Capture the cell that displays the provided text and extract its (X, Y) central coordinate. 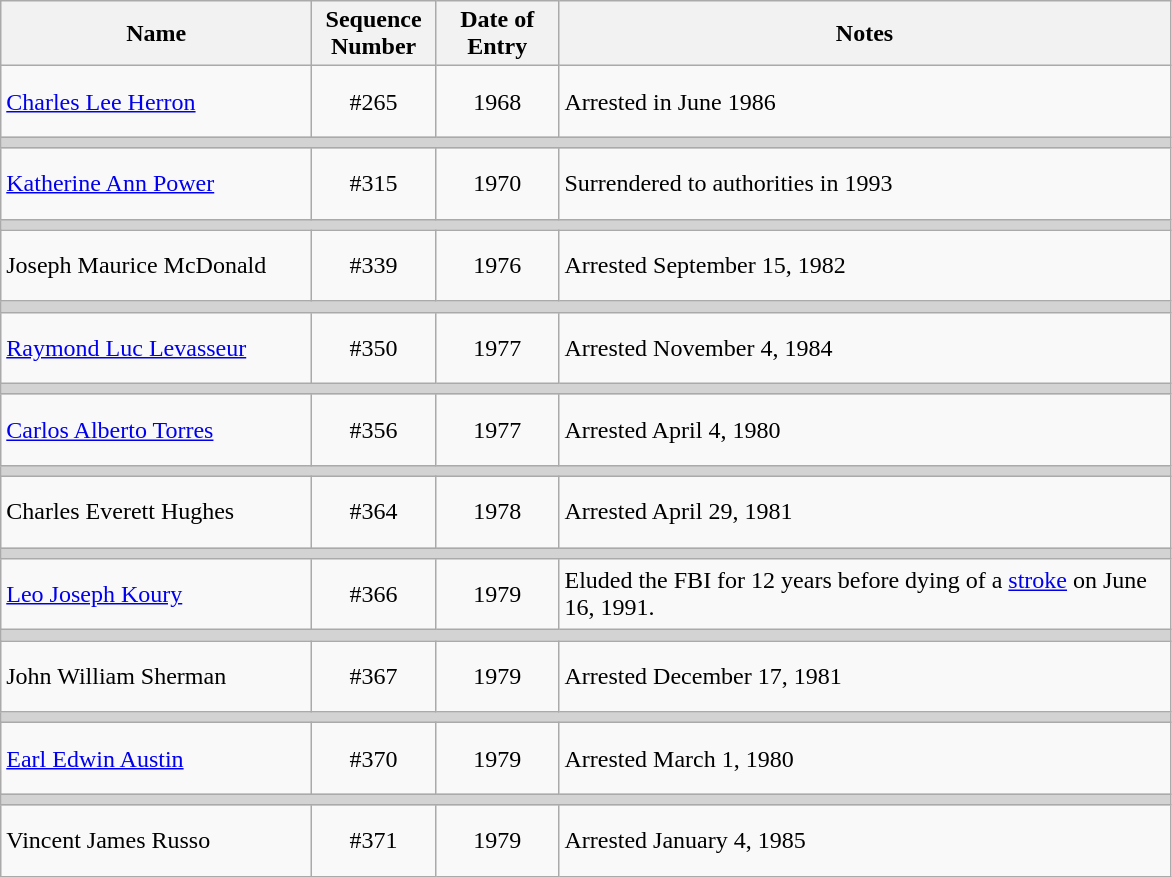
Arrested April 4, 1980 (864, 430)
Carlos Alberto Torres (156, 430)
#366 (374, 594)
Eluded the FBI for 12 years before dying of a stroke on June 16, 1991. (864, 594)
Arrested December 17, 1981 (864, 676)
#371 (374, 840)
Name (156, 34)
John William Sherman (156, 676)
#370 (374, 758)
#356 (374, 430)
Vincent James Russo (156, 840)
Charles Lee Herron (156, 102)
Arrested November 4, 1984 (864, 348)
Charles Everett Hughes (156, 512)
Sequence Number (374, 34)
#315 (374, 184)
Arrested April 29, 1981 (864, 512)
1970 (497, 184)
Surrendered to authorities in 1993 (864, 184)
#367 (374, 676)
#364 (374, 512)
Arrested January 4, 1985 (864, 840)
Arrested March 1, 1980 (864, 758)
Arrested in June 1986 (864, 102)
Joseph Maurice McDonald (156, 266)
Katherine Ann Power (156, 184)
Raymond Luc Levasseur (156, 348)
1968 (497, 102)
Leo Joseph Koury (156, 594)
Notes (864, 34)
#350 (374, 348)
#339 (374, 266)
Arrested September 15, 1982 (864, 266)
Earl Edwin Austin (156, 758)
1978 (497, 512)
Date of Entry (497, 34)
#265 (374, 102)
1976 (497, 266)
